From the cell containing the given text, extract its center point as (X, Y) coordinate. 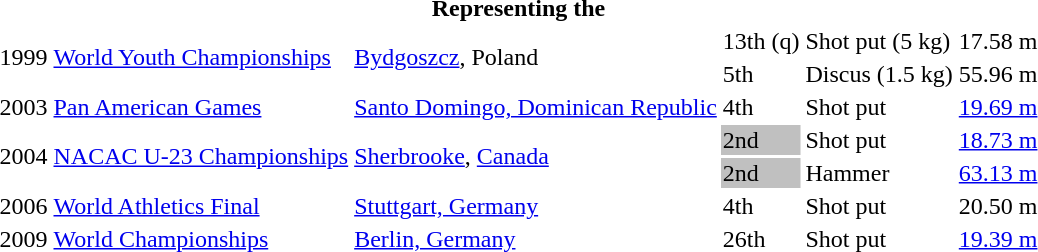
Discus (1.5 kg) (879, 74)
5th (761, 74)
World Athletics Final (201, 206)
Hammer (879, 173)
NACAC U-23 Championships (201, 156)
Bydgoszcz, Poland (536, 58)
13th (q) (761, 41)
Santo Domingo, Dominican Republic (536, 107)
Shot put (5 kg) (879, 41)
Pan American Games (201, 107)
World Youth Championships (201, 58)
Stuttgart, Germany (536, 206)
Sherbrooke, Canada (536, 156)
